Search for the cell housing the specified text and yield its [x, y] center coordinate. 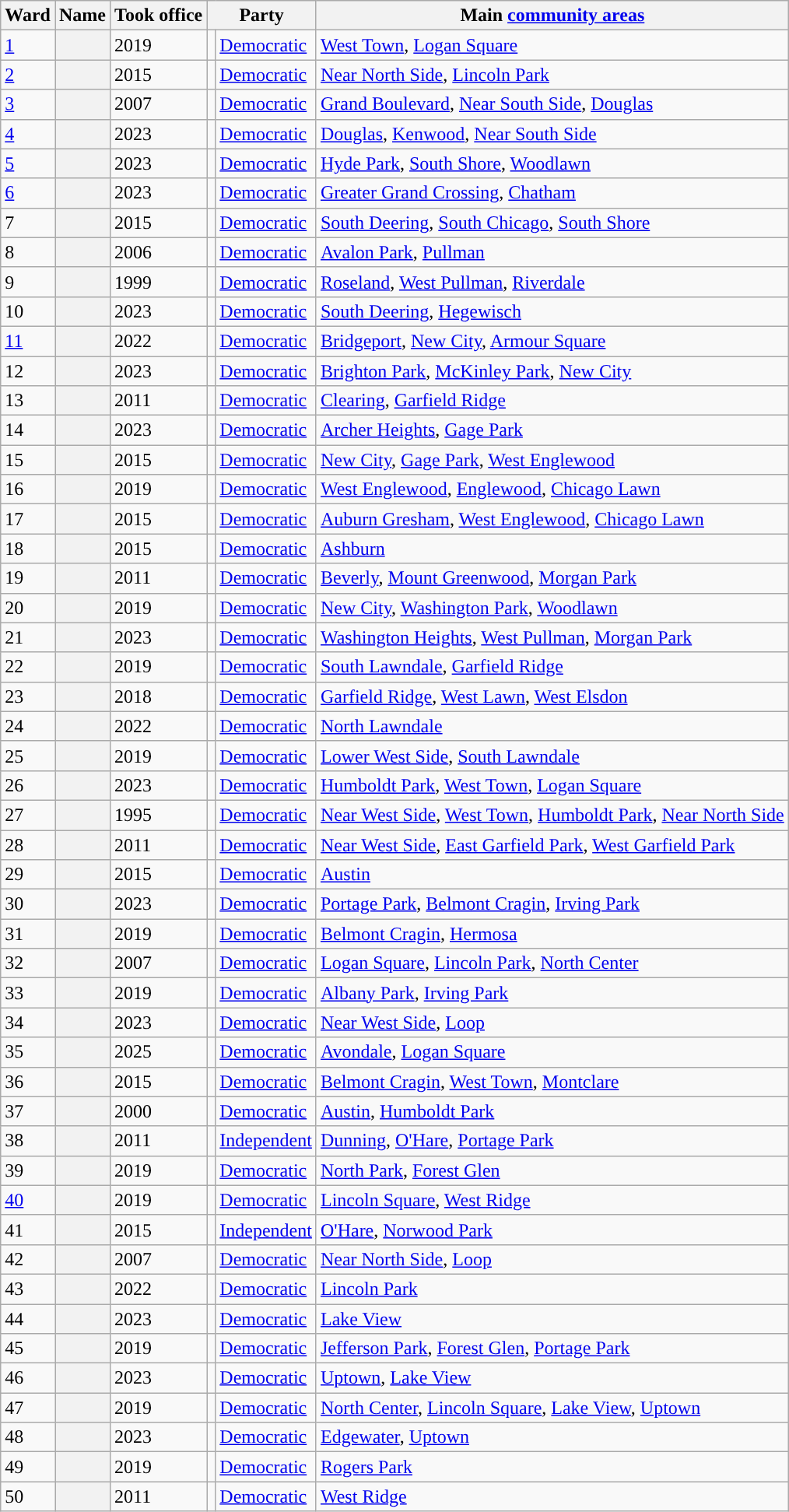
43 [28, 1289]
North Park, Forest Glen [552, 1170]
South Deering, Hegewisch [552, 311]
3 [28, 104]
2006 [159, 252]
West Town, Logan Square [552, 45]
South Lawndale, Garfield Ridge [552, 667]
Beverly, Mount Greenwood, Morgan Park [552, 578]
13 [28, 401]
Lake View [552, 1319]
Main community areas [552, 16]
Uptown, Lake View [552, 1378]
46 [28, 1378]
Douglas, Kenwood, Near South Side [552, 134]
5 [28, 163]
10 [28, 311]
Belmont Cragin, Hermosa [552, 934]
Lower West Side, South Lawndale [552, 756]
1 [28, 45]
Lincoln Square, West Ridge [552, 1200]
Washington Heights, West Pullman, Morgan Park [552, 637]
20 [28, 608]
2025 [159, 1052]
Greater Grand Crossing, Chatham [552, 193]
Edgewater, Uptown [552, 1437]
Hyde Park, South Shore, Woodlawn [552, 163]
Near North Side, Lincoln Park [552, 75]
West Ridge [552, 1496]
4 [28, 134]
28 [28, 844]
Avondale, Logan Square [552, 1052]
45 [28, 1349]
West Englewood, Englewood, Chicago Lawn [552, 489]
19 [28, 578]
Bridgeport, New City, Armour Square [552, 341]
Avalon Park, Pullman [552, 252]
32 [28, 963]
Clearing, Garfield Ridge [552, 401]
Logan Square, Lincoln Park, North Center [552, 963]
47 [28, 1408]
36 [28, 1082]
Ashburn [552, 549]
2000 [159, 1111]
Archer Heights, Gage Park [552, 430]
Rogers Park [552, 1467]
North Lawndale [552, 726]
35 [28, 1052]
16 [28, 489]
14 [28, 430]
27 [28, 815]
26 [28, 785]
34 [28, 1023]
18 [28, 549]
Jefferson Park, Forest Glen, Portage Park [552, 1349]
Roseland, West Pullman, Riverdale [552, 282]
24 [28, 726]
Name [82, 16]
9 [28, 282]
O'Hare, Norwood Park [552, 1230]
21 [28, 637]
42 [28, 1259]
11 [28, 341]
Albany Park, Irving Park [552, 993]
7 [28, 223]
Near West Side, Loop [552, 1023]
23 [28, 696]
North Center, Lincoln Square, Lake View, Uptown [552, 1408]
37 [28, 1111]
Austin, Humboldt Park [552, 1111]
49 [28, 1467]
Humboldt Park, West Town, Logan Square [552, 785]
12 [28, 371]
2018 [159, 696]
29 [28, 875]
Near West Side, East Garfield Park, West Garfield Park [552, 844]
Ward [28, 16]
South Deering, South Chicago, South Shore [552, 223]
40 [28, 1200]
Portage Park, Belmont Cragin, Irving Park [552, 904]
Belmont Cragin, West Town, Montclare [552, 1082]
Dunning, O'Hare, Portage Park [552, 1141]
15 [28, 460]
Brighton Park, McKinley Park, New City [552, 371]
Austin [552, 875]
41 [28, 1230]
48 [28, 1437]
New City, Gage Park, West Englewood [552, 460]
1995 [159, 815]
44 [28, 1319]
8 [28, 252]
1999 [159, 282]
Near West Side, West Town, Humboldt Park, Near North Side [552, 815]
Took office [159, 16]
New City, Washington Park, Woodlawn [552, 608]
Grand Boulevard, Near South Side, Douglas [552, 104]
Party [261, 16]
17 [28, 519]
50 [28, 1496]
Garfield Ridge, West Lawn, West Elsdon [552, 696]
33 [28, 993]
2 [28, 75]
39 [28, 1170]
31 [28, 934]
Auburn Gresham, West Englewood, Chicago Lawn [552, 519]
38 [28, 1141]
Near North Side, Loop [552, 1259]
Lincoln Park [552, 1289]
6 [28, 193]
22 [28, 667]
30 [28, 904]
25 [28, 756]
